Pinpoint the cell where the given text exists, returning its (x, y) midpoint coordinate. 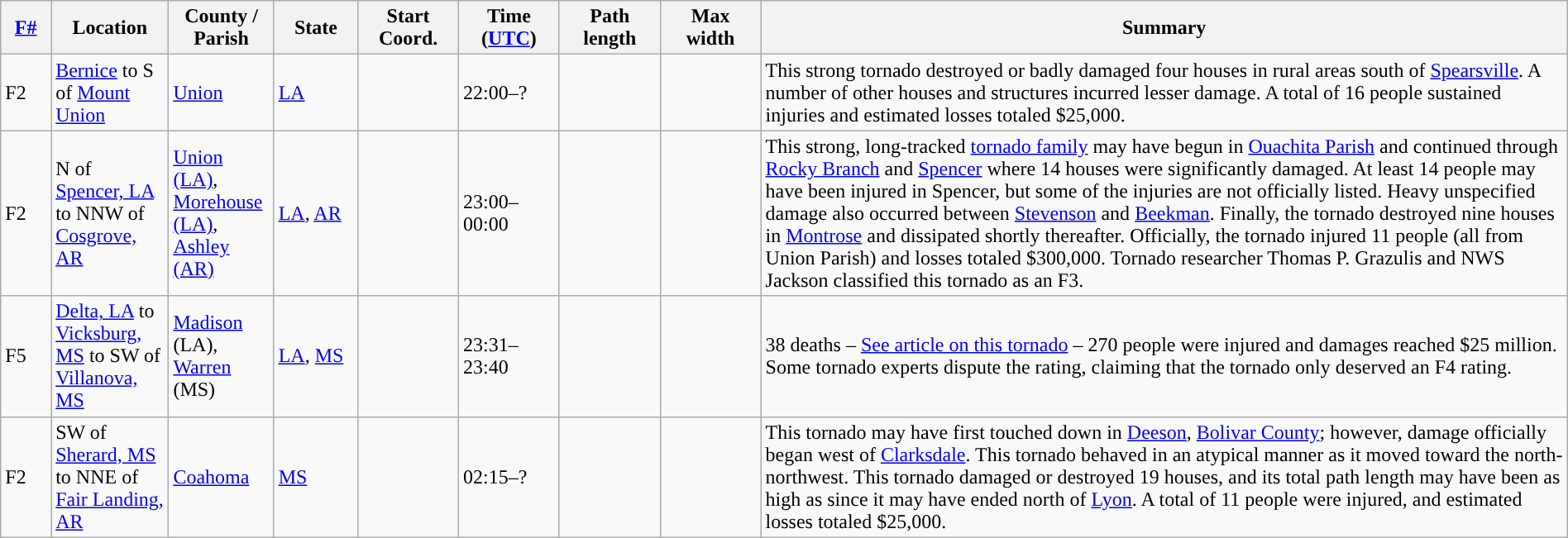
Start Coord. (409, 28)
Madison (LA), Warren (MS) (222, 356)
F5 (26, 356)
County / Parish (222, 28)
02:15–? (509, 477)
MS (316, 477)
Max width (710, 28)
22:00–? (509, 93)
23:00–00:00 (509, 213)
Time (UTC) (509, 28)
F# (26, 28)
23:31–23:40 (509, 356)
Bernice to S of Mount Union (110, 93)
LA, MS (316, 356)
Path length (610, 28)
LA, AR (316, 213)
Location (110, 28)
Coahoma (222, 477)
Summary (1164, 28)
Union (222, 93)
Delta, LA to Vicksburg, MS to SW of Villanova, MS (110, 356)
Union (LA), Morehouse (LA), Ashley (AR) (222, 213)
SW of Sherard, MS to NNE of Fair Landing, AR (110, 477)
N of Spencer, LA to NNW of Cosgrove, AR (110, 213)
State (316, 28)
LA (316, 93)
